Determine the (x, y) coordinate at the center of the cell enclosing the given text.  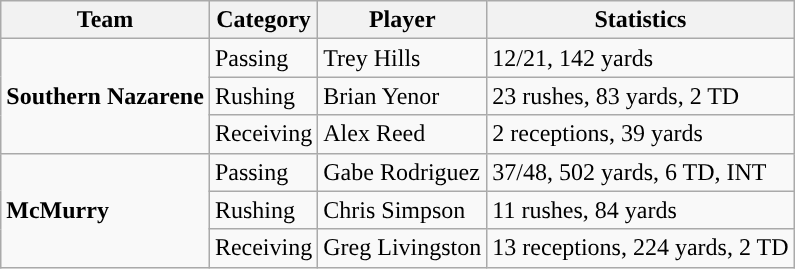
23 rushes, 83 yards, 2 TD (640, 96)
Greg Livingston (402, 248)
37/48, 502 yards, 6 TD, INT (640, 172)
Player (402, 20)
Chris Simpson (402, 210)
Category (263, 20)
McMurry (106, 210)
Brian Yenor (402, 96)
12/21, 142 yards (640, 58)
11 rushes, 84 yards (640, 210)
13 receptions, 224 yards, 2 TD (640, 248)
Statistics (640, 20)
Team (106, 20)
2 receptions, 39 yards (640, 134)
Trey Hills (402, 58)
Gabe Rodriguez (402, 172)
Southern Nazarene (106, 96)
Alex Reed (402, 134)
